Scan for the cell matching the given text and deliver its [X, Y] coordinate at center. 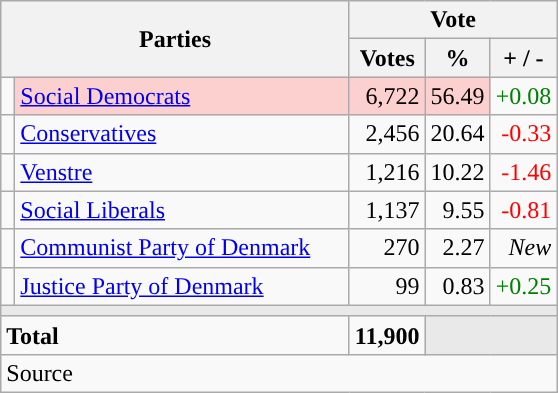
6,722 [387, 96]
-1.46 [524, 172]
1,216 [387, 172]
+ / - [524, 58]
270 [387, 248]
11,900 [387, 335]
-0.81 [524, 210]
2,456 [387, 134]
Votes [387, 58]
Communist Party of Denmark [182, 248]
20.64 [458, 134]
Justice Party of Denmark [182, 286]
+0.25 [524, 286]
+0.08 [524, 96]
Venstre [182, 172]
New [524, 248]
Total [176, 335]
2.27 [458, 248]
Social Liberals [182, 210]
-0.33 [524, 134]
Conservatives [182, 134]
10.22 [458, 172]
56.49 [458, 96]
Vote [452, 20]
Social Democrats [182, 96]
1,137 [387, 210]
% [458, 58]
99 [387, 286]
0.83 [458, 286]
Parties [176, 39]
9.55 [458, 210]
Source [279, 373]
